Search for the cell housing the specified text and yield its [X, Y] center coordinate. 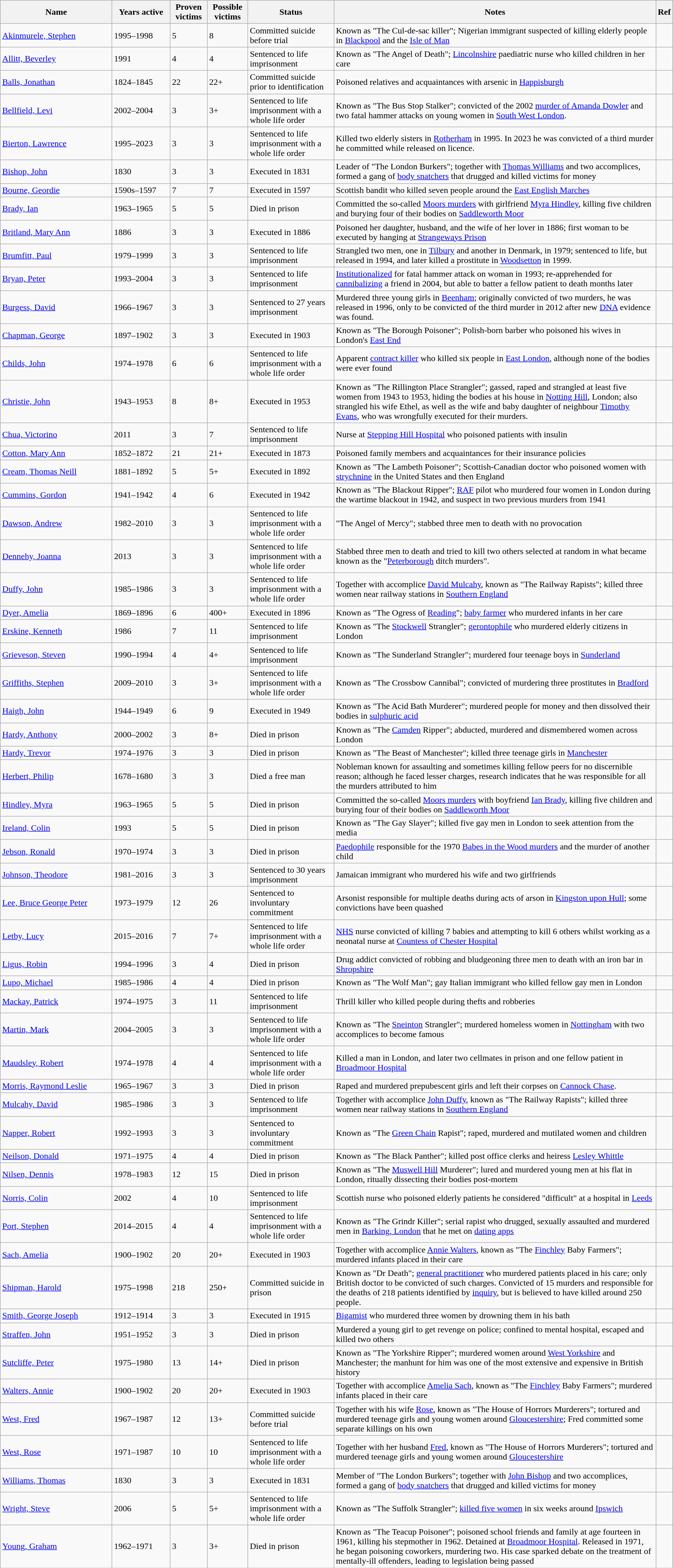
NHS nurse convicted of killing 7 babies and attempting to kill 6 others whilst working as a neonatal nurse at Countess of Chester Hospital [495, 936]
Nurse at Stepping Hill Hospital who poisoned patients with insulin [495, 435]
Sach, Amelia [56, 1255]
1978–1983 [141, 1175]
1852–1872 [141, 453]
22 [189, 82]
15 [227, 1175]
Paedophile responsible for the 1970 Babes in the Wood murders and the murder of another child [495, 852]
1944–1949 [141, 711]
2014–2015 [141, 1226]
Herbert, Philip [56, 776]
1974–1975 [141, 1001]
Bourne, Geordie [56, 190]
1970–1974 [141, 852]
Executed in 1896 [291, 613]
Chapman, George [56, 336]
1979–1999 [141, 255]
Together with accomplice Amelia Sach, known as "The Finchley Baby Farmers"; murdered infants placed in their care [495, 1391]
Nilsen, Dennis [56, 1175]
Bellfield, Levi [56, 110]
Sentenced to 30 years imprisonment [291, 875]
Known as "The Cul-de-sac killer"; Nigerian immigrant suspected of killing elderly people in Blackpool and the Isle of Man [495, 35]
Committed the so-called Moors murders with girlfriend Myra Hindley, killing five children and burying four of their bodies on Saddleworth Moor [495, 208]
Hindley, Myra [56, 805]
Known as "The Muswell Hill Murderer"; lured and murdered young men at his flat in London, ritually dissecting their bodies post-mortem [495, 1175]
Executed in 1597 [291, 190]
1967–1987 [141, 1419]
Bishop, John [56, 172]
Dennehy, Joanna [56, 556]
Known as "The Sneinton Strangler"; murdered homeless women in Nottingham with two accomplices to become famous [495, 1029]
Cummins, Gordon [56, 495]
Walters, Annie [56, 1391]
West, Rose [56, 1452]
13+ [227, 1419]
2009–2010 [141, 683]
Bryan, Peter [56, 279]
Wright, Steve [56, 1508]
1590s–1597 [141, 190]
Stabbed three men to death and tried to kill two others selected at random in what became known as the "Peterborough ditch murders". [495, 556]
Britland, Mary Ann [56, 232]
Poisoned family members and acquaintances for their insurance policies [495, 453]
1995–1998 [141, 35]
1995–2023 [141, 143]
Known as "The Green Chain Rapist"; raped, murdered and mutilated women and children [495, 1133]
1943–1953 [141, 402]
Known as "The Black Panther"; killed post office clerks and heiress Lesley Whittle [495, 1156]
2000–2002 [141, 734]
Brady, Ian [56, 208]
Poisoned her daughter, husband, and the wife of her lover in 1886; first woman to be executed by hanging at Strangeways Prison [495, 232]
Drug addict convicted of robbing and bludgeoning three men to death with an iron bar in Shropshire [495, 964]
Sutcliffe, Peter [56, 1362]
1966–1967 [141, 307]
2004–2005 [141, 1029]
Bigamist who murdered three women by drowning them in his bath [495, 1316]
7+ [227, 936]
1975–1980 [141, 1362]
26 [227, 903]
1897–1902 [141, 336]
Ref [664, 12]
Bierton, Lawrence [56, 143]
Dyer, Amelia [56, 613]
1824–1845 [141, 82]
Martin, Mark [56, 1029]
Known as "The Sunderland Strangler"; murdered four teenage boys in Sunderland [495, 655]
Duffy, John [56, 589]
Cream, Thomas Neill [56, 471]
Griffiths, Stephen [56, 683]
Poisoned relatives and acquaintances with arsenic in Happisburgh [495, 82]
Chua, Victorino [56, 435]
1869–1896 [141, 613]
Smith, George Joseph [56, 1316]
Possible victims [227, 12]
Known as "The Angel of Death"; Lincolnshire paediatric nurse who killed children in her care [495, 59]
1975–1998 [141, 1288]
Known as "The Lambeth Poisoner"; Scottish-Canadian doctor who poisoned women with strychnine in the United States and then England [495, 471]
Hardy, Anthony [56, 734]
1941–1942 [141, 495]
1993–2004 [141, 279]
1992–1993 [141, 1133]
1951–1952 [141, 1334]
Executed in 1873 [291, 453]
Jamaican immigrant who murdered his wife and two girlfriends [495, 875]
22+ [227, 82]
Together with accomplice John Duffy, known as "The Railway Rapists"; killed three women near railway stations in Southern England [495, 1104]
Raped and murdered prepubescent girls and left their corpses on Cannock Chase. [495, 1086]
1994–1996 [141, 964]
Known as "The Beast of Manchester"; killed three teenage girls in Manchester [495, 753]
Port, Stephen [56, 1226]
Executed in 1953 [291, 402]
1962–1971 [141, 1546]
Known as "The Stockwell Strangler"; gerontophile who murdered elderly citizens in London [495, 631]
Lee, Bruce George Peter [56, 903]
Killed a man in London, and later two cellmates in prison and one fellow patient in Broadmoor Hospital [495, 1062]
Executed in 1942 [291, 495]
Known as "The Grindr Killer"; serial rapist who drugged, sexually assaulted and murdered men in Barking, London that he met on dating apps [495, 1226]
Cotton, Mary Ann [56, 453]
1965–1967 [141, 1086]
Mackay, Patrick [56, 1001]
Williams, Thomas [56, 1480]
Burgess, David [56, 307]
Committed the so-called Moors murders with boyfriend Ian Brady, killing five children and burying four of their bodies on Saddleworth Moor [495, 805]
Morris, Raymond Leslie [56, 1086]
250+ [227, 1288]
Killed two elderly sisters in Rotherham in 1995. In 2023 he was convicted of a third murder he committed while released on licence. [495, 143]
Executed in 1892 [291, 471]
Johnson, Theodore [56, 875]
2002–2004 [141, 110]
Letby, Lucy [56, 936]
Balls, Jonathan [56, 82]
Ireland, Colin [56, 828]
Executed in 1949 [291, 711]
1881–1892 [141, 471]
1993 [141, 828]
Akinmurele, Stephen [56, 35]
Known as "The Borough Poisoner"; Polish-born barber who poisoned his wives in London's East End [495, 336]
21 [189, 453]
1678–1680 [141, 776]
West, Fred [56, 1419]
2013 [141, 556]
Brumfitt, Paul [56, 255]
Known as "The Camden Ripper"; abducted, murdered and dismembered women across London [495, 734]
Notes [495, 12]
Allitt, Beverley [56, 59]
Apparent contract killer who killed six people in East London, although none of the bodies were ever found [495, 364]
1912–1914 [141, 1316]
Childs, John [56, 364]
Hardy, Trevor [56, 753]
Together with her husband Fred, known as "The House of Horrors Murderers"; tortured and murdered teenage girls and young women around Gloucestershire [495, 1452]
Scottish nurse who poisoned elderly patients he considered "difficult" at a hospital in Leeds [495, 1198]
400+ [227, 613]
Committed suicide in prison [291, 1288]
Christie, John [56, 402]
Known as "The Ogress of Reading"; baby farmer who murdered infants in her care [495, 613]
Known as "The Bus Stop Stalker"; convicted of the 2002 murder of Amanda Dowler and two fatal hammer attacks on young women in South West London. [495, 110]
Maudsley, Robert [56, 1062]
Jebson, Ronald [56, 852]
1986 [141, 631]
Name [56, 12]
218 [189, 1288]
2006 [141, 1508]
Died a free man [291, 776]
Known as "The Gay Slayer"; killed five gay men in London to seek attention from the media [495, 828]
Grieveson, Steven [56, 655]
21+ [227, 453]
Known as "The Suffolk Strangler"; killed five women in six weeks around Ipswich [495, 1508]
1991 [141, 59]
Lupo, Michael [56, 983]
Scottish bandit who killed seven people around the East English Marches [495, 190]
1990–1994 [141, 655]
2015–2016 [141, 936]
Together with accomplice David Mulcahy, known as "The Railway Rapists"; killed three women near railway stations in Southern England [495, 589]
Proven victims [189, 12]
Shipman, Harold [56, 1288]
Neilson, Donald [56, 1156]
Young, Graham [56, 1546]
14+ [227, 1362]
1973–1979 [141, 903]
Together with accomplice Annie Walters, known as "The Finchley Baby Farmers"; murdered infants placed in their care [495, 1255]
Mulcahy, David [56, 1104]
1981–2016 [141, 875]
Known as "The Wolf Man"; gay Italian immigrant who killed fellow gay men in London [495, 983]
13 [189, 1362]
Arsonist responsible for multiple deaths during acts of arson in Kingston upon Hull; some convictions have been quashed [495, 903]
9 [227, 711]
Napper, Robert [56, 1133]
Years active [141, 12]
Status [291, 12]
Erskine, Kenneth [56, 631]
2011 [141, 435]
Dawson, Andrew [56, 523]
Straffen, John [56, 1334]
1971–1987 [141, 1452]
"The Angel of Mercy"; stabbed three men to death with no provocation [495, 523]
Executed in 1886 [291, 232]
Known as "The Acid Bath Murderer"; murdered people for money and then dissolved their bodies in sulphuric acid [495, 711]
Norris, Colin [56, 1198]
2002 [141, 1198]
1974–1976 [141, 753]
Haigh, John [56, 711]
Sentenced to 27 years imprisonment [291, 307]
Known as "The Crossbow Cannibal"; convicted of murdering three prostitutes in Bradford [495, 683]
1982–2010 [141, 523]
1971–1975 [141, 1156]
1886 [141, 232]
Thrill killer who killed people during thefts and robberies [495, 1001]
Executed in 1915 [291, 1316]
Ligus, Robin [56, 964]
4+ [227, 655]
Committed suicide prior to identification [291, 82]
Murdered a young girl to get revenge on police; confined to mental hospital, escaped and killed two others [495, 1334]
